Extract the (x, y) coordinate from the center of the cell holding the provided text.  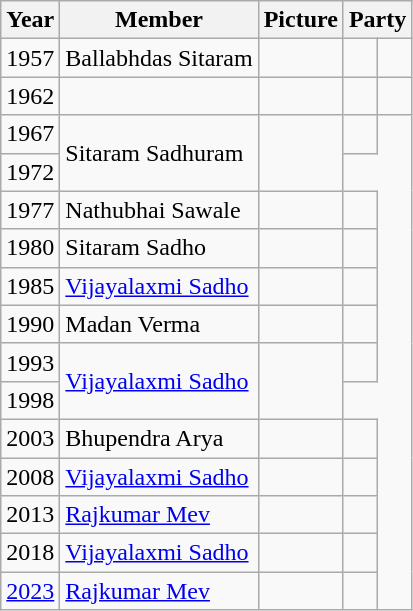
2013 (30, 515)
2023 (30, 591)
Madan Verma (159, 324)
1998 (30, 400)
Sitaram Sadhuram (159, 153)
Year (30, 20)
Sitaram Sadho (159, 248)
1985 (30, 286)
Picture (300, 20)
Nathubhai Sawale (159, 210)
1957 (30, 58)
1990 (30, 324)
1972 (30, 172)
2018 (30, 553)
2003 (30, 438)
1993 (30, 362)
1977 (30, 210)
2008 (30, 477)
Bhupendra Arya (159, 438)
1962 (30, 96)
Ballabhdas Sitaram (159, 58)
Party (377, 20)
Member (159, 20)
1980 (30, 248)
1967 (30, 134)
